Identify which cell holds the provided text, then report its (x, y) central coordinate. 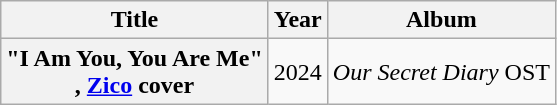
"I Am You, You Are Me", Zico cover (134, 72)
Our Secret Diary OST (441, 72)
Year (298, 20)
Album (441, 20)
2024 (298, 72)
Title (134, 20)
